Extract the (x, y) coordinate from the center of the cell holding the provided text.  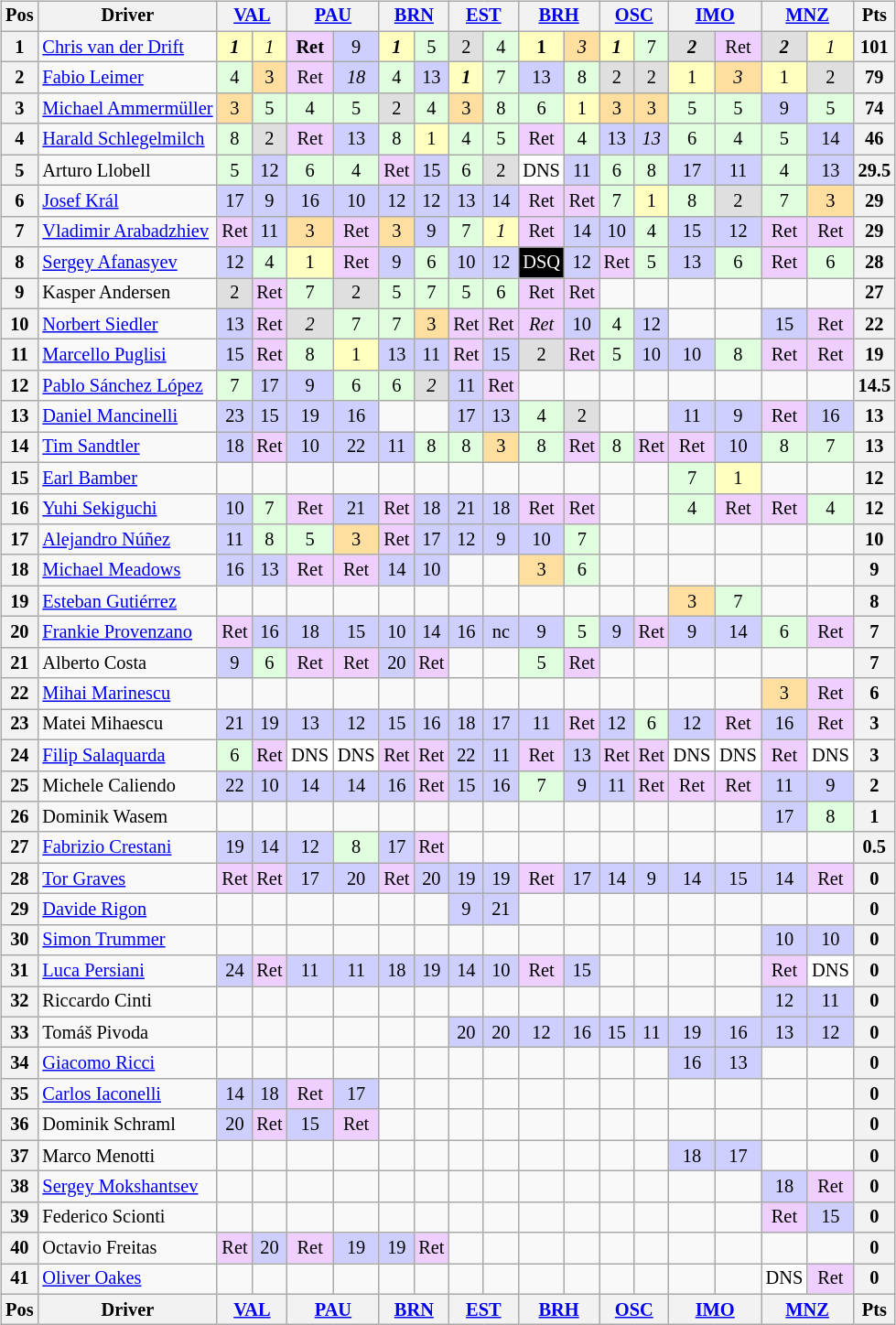
Michael Ammermüller (127, 109)
Dominik Wasem (127, 817)
Michele Caliendo (127, 786)
Sergey Afanasyev (127, 263)
Octavio Freitas (127, 1248)
40 (19, 1248)
38 (19, 1187)
Fabio Leimer (127, 78)
Alberto Costa (127, 662)
Luca Persiani (127, 971)
Dominik Schraml (127, 1125)
Michael Meadows (127, 570)
25 (19, 786)
Alejandro Núñez (127, 540)
Arturo Llobell (127, 170)
0.5 (875, 847)
Yuhi Sekiguchi (127, 509)
Norbert Siedler (127, 324)
Tim Sandtler (127, 447)
Giacomo Ricci (127, 1063)
34 (19, 1063)
31 (19, 971)
Carlos Iaconelli (127, 1094)
nc (501, 632)
Daniel Mancinelli (127, 416)
Tomáš Pivoda (127, 1032)
39 (19, 1217)
29.5 (875, 170)
101 (875, 47)
30 (19, 940)
DSQ (541, 263)
Filip Salaquarda (127, 755)
Mihai Marinescu (127, 694)
Earl Bamber (127, 478)
Fabrizio Crestani (127, 847)
Simon Trummer (127, 940)
Kasper Andersen (127, 294)
74 (875, 109)
Davide Rigon (127, 910)
Riccardo Cinti (127, 1002)
Tor Graves (127, 878)
Pablo Sánchez López (127, 386)
Marco Menotti (127, 1156)
41 (19, 1279)
35 (19, 1094)
Sergey Mokshantsev (127, 1187)
33 (19, 1032)
Frankie Provenzano (127, 632)
Chris van der Drift (127, 47)
14.5 (875, 386)
Josef Král (127, 201)
Federico Scionti (127, 1217)
46 (875, 139)
Marcello Puglisi (127, 355)
Harald Schlegelmilch (127, 139)
79 (875, 78)
32 (19, 1002)
Esteban Gutiérrez (127, 601)
Oliver Oakes (127, 1279)
Vladimir Arabadzhiev (127, 232)
37 (19, 1156)
36 (19, 1125)
26 (19, 817)
Matei Mihaescu (127, 725)
